For the text-containing cell, return its midpoint in (x, y) coordinate format. 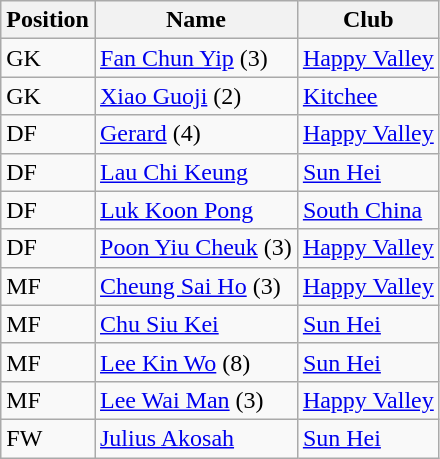
Cheung Sai Ho (3) (196, 286)
Chu Siu Kei (196, 324)
Kitchee (368, 96)
Position (48, 20)
Lee Kin Wo (8) (196, 362)
Lee Wai Man (3) (196, 400)
Club (368, 20)
Lau Chi Keung (196, 172)
FW (48, 438)
Xiao Guoji (2) (196, 96)
Gerard (4) (196, 134)
Name (196, 20)
Luk Koon Pong (196, 210)
Julius Akosah (196, 438)
South China (368, 210)
Fan Chun Yip (3) (196, 58)
Poon Yiu Cheuk (3) (196, 248)
